Identify which cell holds the provided text, then report its (x, y) central coordinate. 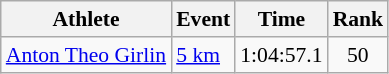
50 (358, 55)
Time (281, 19)
Athlete (86, 19)
Event (203, 19)
5 km (203, 55)
1:04:57.1 (281, 55)
Rank (358, 19)
Anton Theo Girlin (86, 55)
